Pinpoint the cell where the given text exists, returning its [x, y] midpoint coordinate. 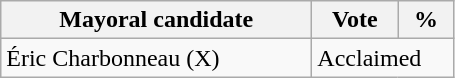
Éric Charbonneau (X) [156, 58]
Mayoral candidate [156, 20]
% [426, 20]
Vote [355, 20]
Acclaimed [383, 58]
